Provide the [x, y] coordinate of the cell's center where the given text is located.  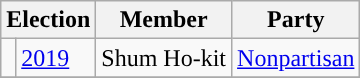
Member [164, 20]
2019 [56, 58]
Shum Ho-kit [164, 58]
Party [296, 20]
Election [48, 20]
Nonpartisan [296, 58]
